For the text-containing cell, return its midpoint in [x, y] coordinate format. 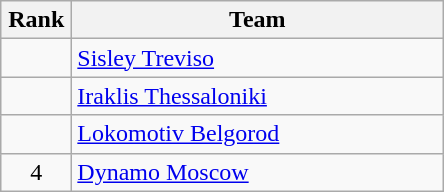
Dynamo Moscow [258, 172]
Lokomotiv Belgorod [258, 134]
4 [36, 172]
Team [258, 20]
Sisley Treviso [258, 58]
Iraklis Thessaloniki [258, 96]
Rank [36, 20]
